Scan for the cell matching the given text and deliver its (x, y) coordinate at center. 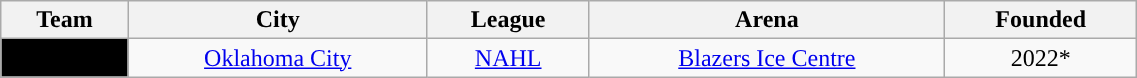
Founded (1041, 20)
Team (64, 20)
Blazers Ice Centre (767, 58)
NAHL (508, 58)
Oklahoma City (278, 58)
Arena (767, 20)
2022* (1041, 58)
City (278, 20)
League (508, 20)
